Search for the cell housing the specified text and yield its (x, y) center coordinate. 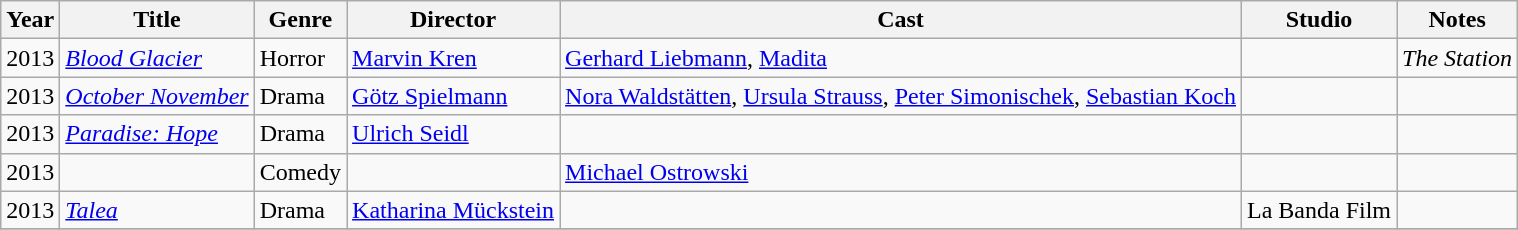
Director (454, 20)
Blood Glacier (157, 58)
Cast (901, 20)
Year (30, 20)
Studio (1318, 20)
Notes (1458, 20)
Ulrich Seidl (454, 134)
Katharina Mückstein (454, 210)
Comedy (300, 172)
Michael Ostrowski (901, 172)
Marvin Kren (454, 58)
Nora Waldstätten, Ursula Strauss, Peter Simonischek, Sebastian Koch (901, 96)
Talea (157, 210)
Horror (300, 58)
Genre (300, 20)
Götz Spielmann (454, 96)
Title (157, 20)
Gerhard Liebmann, Madita (901, 58)
October November (157, 96)
La Banda Film (1318, 210)
Paradise: Hope (157, 134)
The Station (1458, 58)
